Scan for the cell matching the given text and deliver its (X, Y) coordinate at center. 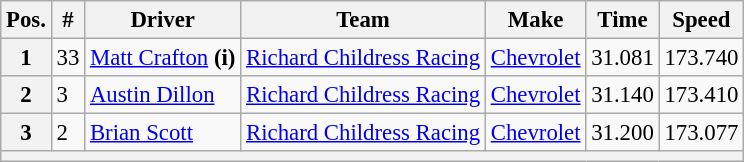
Speed (702, 20)
1 (26, 58)
31.140 (622, 95)
31.200 (622, 133)
Team (364, 20)
# (68, 20)
31.081 (622, 58)
Time (622, 20)
Make (535, 20)
Brian Scott (163, 133)
Driver (163, 20)
Pos. (26, 20)
173.740 (702, 58)
173.077 (702, 133)
173.410 (702, 95)
Matt Crafton (i) (163, 58)
Austin Dillon (163, 95)
33 (68, 58)
